Identify which cell holds the provided text, then report its (x, y) central coordinate. 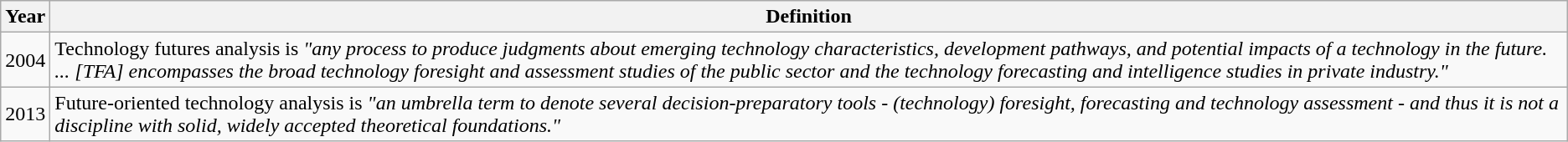
2013 (25, 114)
2004 (25, 60)
Definition (809, 17)
Year (25, 17)
